Extract the (x, y) coordinate from the center of the cell holding the provided text.  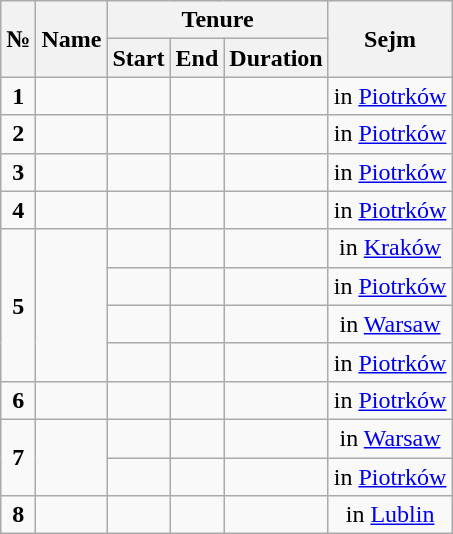
Name (72, 39)
8 (18, 515)
Duration (276, 58)
End (197, 58)
6 (18, 400)
5 (18, 305)
Tenure (218, 20)
2 (18, 134)
in Kraków (390, 248)
Start (138, 58)
in Lublin (390, 515)
№ (18, 39)
3 (18, 172)
Sejm (390, 39)
1 (18, 96)
7 (18, 457)
4 (18, 210)
